Return the (x, y) coordinate for the center point of the cell that contains the specified text.  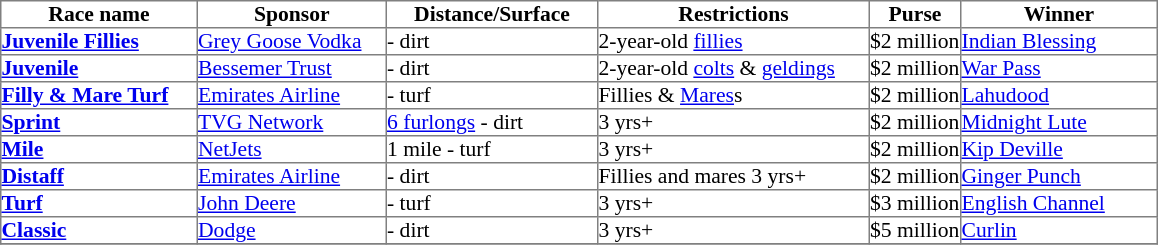
Curlin (1059, 230)
Sponsor (292, 14)
6 furlongs - dirt (492, 122)
Distance/Surface (492, 14)
John Deere (292, 204)
Mile (99, 150)
Winner (1059, 14)
Purse (915, 14)
TVG Network (292, 122)
War Pass (1059, 68)
$5 million (915, 230)
Race name (99, 14)
Classic (99, 230)
Grey Goose Vodka (292, 42)
Restrictions (734, 14)
Dodge (292, 230)
Fillies and mares 3 yrs+ (734, 176)
Kip Deville (1059, 150)
1 mile - turf (492, 150)
Juvenile Fillies (99, 42)
Fillies & Maress (734, 96)
Sprint (99, 122)
Juvenile (99, 68)
Filly & Mare Turf (99, 96)
2-year-old colts & geldings (734, 68)
Bessemer Trust (292, 68)
2-year-old fillies (734, 42)
Distaff (99, 176)
Lahudood (1059, 96)
Ginger Punch (1059, 176)
$3 million (915, 204)
Turf (99, 204)
NetJets (292, 150)
Midnight Lute (1059, 122)
English Channel (1059, 204)
Indian Blessing (1059, 42)
